Search for the cell housing the specified text and yield its (x, y) center coordinate. 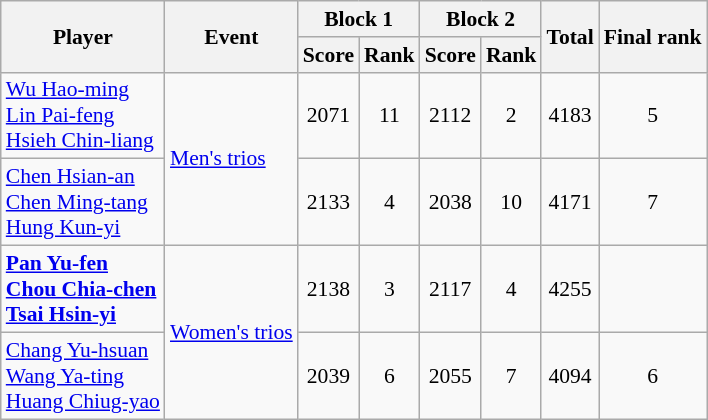
5 (653, 116)
Chen Hsian-anChen Ming-tangHung Kun-yi (83, 202)
2117 (450, 290)
2 (512, 116)
Total (570, 36)
2071 (328, 116)
2055 (450, 376)
Wu Hao-mingLin Pai-fengHsieh Chin-liang (83, 116)
Final rank (653, 36)
4171 (570, 202)
2038 (450, 202)
2112 (450, 116)
2039 (328, 376)
4255 (570, 290)
Pan Yu-fenChou Chia-chenTsai Hsin-yi (83, 290)
2133 (328, 202)
10 (512, 202)
Block 2 (481, 19)
3 (390, 290)
4183 (570, 116)
Block 1 (359, 19)
Event (232, 36)
Men's trios (232, 158)
2138 (328, 290)
Women's trios (232, 332)
Player (83, 36)
11 (390, 116)
Chang Yu-hsuanWang Ya-tingHuang Chiug-yao (83, 376)
4094 (570, 376)
